Scan for the cell matching the given text and deliver its (X, Y) coordinate at center. 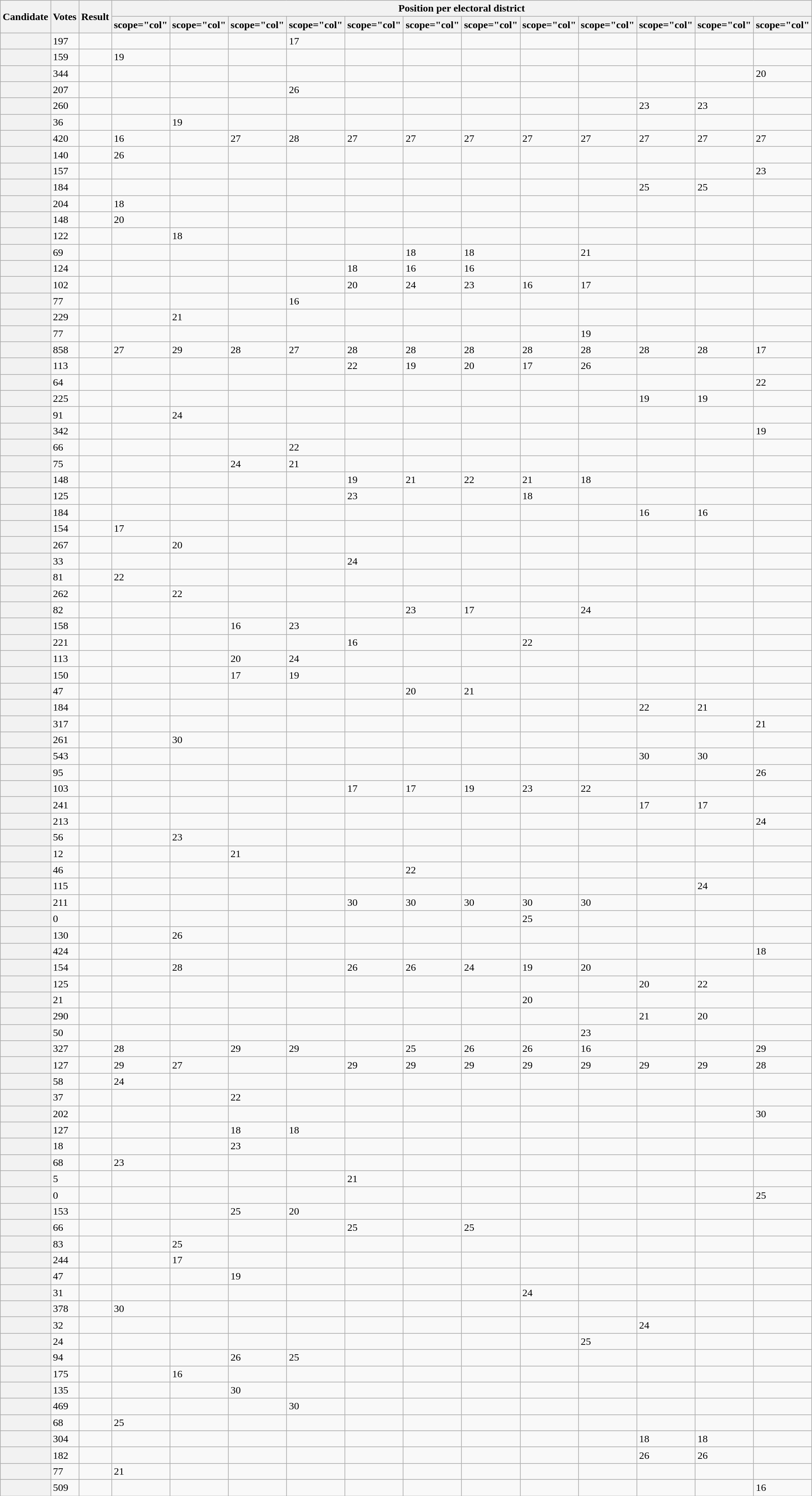
261 (64, 740)
290 (64, 1016)
130 (64, 935)
102 (64, 285)
241 (64, 805)
124 (64, 269)
64 (64, 382)
213 (64, 821)
140 (64, 155)
36 (64, 122)
159 (64, 57)
304 (64, 1439)
103 (64, 789)
202 (64, 1114)
344 (64, 73)
211 (64, 902)
83 (64, 1244)
50 (64, 1033)
150 (64, 675)
115 (64, 886)
Candidate (26, 17)
244 (64, 1260)
Result (95, 17)
5 (64, 1179)
157 (64, 171)
95 (64, 773)
175 (64, 1374)
158 (64, 626)
509 (64, 1487)
221 (64, 642)
225 (64, 398)
81 (64, 577)
91 (64, 415)
262 (64, 594)
543 (64, 756)
342 (64, 431)
204 (64, 204)
469 (64, 1406)
420 (64, 138)
Votes (64, 17)
378 (64, 1309)
122 (64, 236)
75 (64, 463)
Position per electoral district (462, 9)
153 (64, 1211)
33 (64, 561)
229 (64, 317)
135 (64, 1390)
31 (64, 1293)
260 (64, 106)
197 (64, 41)
267 (64, 545)
424 (64, 951)
32 (64, 1325)
94 (64, 1358)
58 (64, 1081)
37 (64, 1098)
182 (64, 1455)
327 (64, 1049)
82 (64, 610)
858 (64, 350)
69 (64, 252)
12 (64, 854)
207 (64, 90)
317 (64, 724)
56 (64, 837)
46 (64, 870)
